Provide the (X, Y) coordinate of the cell's center where the given text is located.  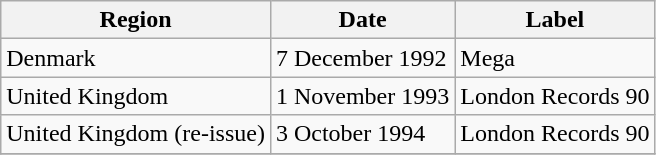
Region (136, 20)
1 November 1993 (362, 96)
Label (555, 20)
Mega (555, 58)
United Kingdom (re-issue) (136, 134)
7 December 1992 (362, 58)
Denmark (136, 58)
United Kingdom (136, 96)
3 October 1994 (362, 134)
Date (362, 20)
